Identify which cell holds the provided text, then report its (X, Y) central coordinate. 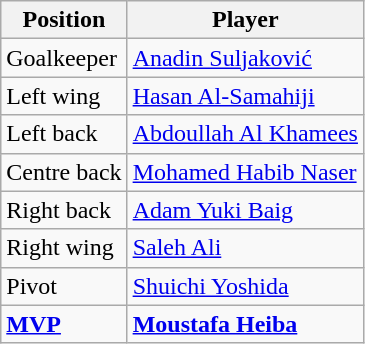
Right wing (64, 248)
Pivot (64, 286)
Anadin Suljaković (245, 58)
Left wing (64, 96)
Centre back (64, 172)
Hasan Al-Samahiji (245, 96)
Player (245, 20)
Abdoullah Al Khamees (245, 134)
Mohamed Habib Naser (245, 172)
Moustafa Heiba (245, 324)
Adam Yuki Baig (245, 210)
Saleh Ali (245, 248)
Shuichi Yoshida (245, 286)
Position (64, 20)
Right back (64, 210)
Left back (64, 134)
Goalkeeper (64, 58)
MVP (64, 324)
